Detect which cell encompasses the target text, then output its (X, Y) center coordinate. 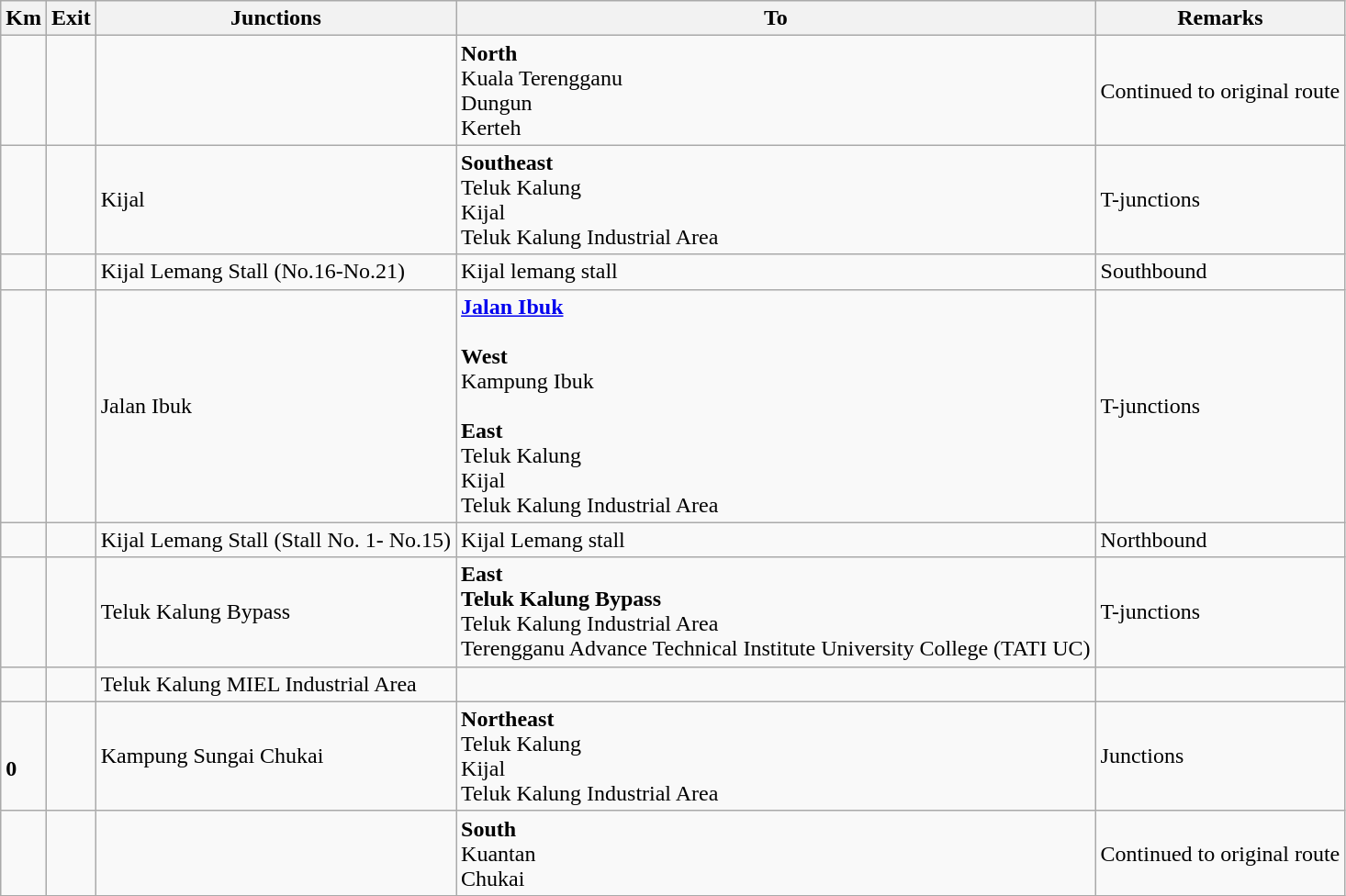
Kampung Sungai Chukai (275, 756)
Kijal lemang stall (776, 272)
East Teluk Kalung Bypass Teluk Kalung Industrial AreaTerengganu Advance Technical Institute University College (TATI UC) (776, 611)
Jalan IbukWestKampung IbukEast Teluk Kalung Kijal Teluk Kalung Industrial Area (776, 406)
0 (24, 756)
Southbound (1220, 272)
Kijal Lemang Stall (Stall No. 1- No.15) (275, 540)
Teluk Kalung MIEL Industrial Area (275, 684)
Northbound (1220, 540)
To (776, 18)
Southeast Teluk Kalung Kijal Teluk Kalung Industrial Area (776, 200)
Remarks (1220, 18)
Teluk Kalung Bypass (275, 611)
Kijal Lemang stall (776, 540)
Kijal (275, 200)
Exit (71, 18)
Km (24, 18)
Kijal Lemang Stall (No.16-No.21) (275, 272)
North Kuala Terengganu Dungun Kerteh (776, 90)
Northeast Teluk Kalung Kijal Teluk Kalung Industrial Area (776, 756)
Jalan Ibuk (275, 406)
South Kuantan Chukai (776, 853)
